Return the (x, y) coordinate for the center point of the cell that contains the specified text.  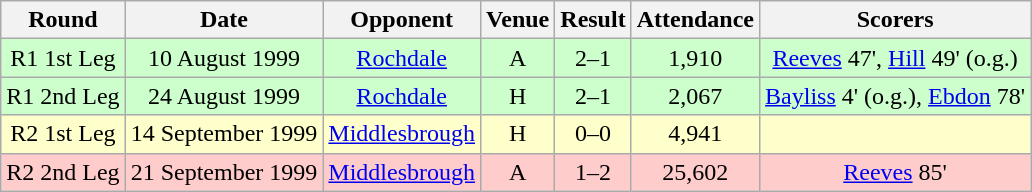
Venue (518, 20)
4,941 (695, 134)
Result (593, 20)
R2 2nd Leg (63, 172)
21 September 1999 (224, 172)
Opponent (402, 20)
Round (63, 20)
2,067 (695, 96)
R2 1st Leg (63, 134)
14 September 1999 (224, 134)
R1 1st Leg (63, 58)
1,910 (695, 58)
0–0 (593, 134)
10 August 1999 (224, 58)
1–2 (593, 172)
Reeves 47', Hill 49' (o.g.) (896, 58)
Date (224, 20)
Bayliss 4' (o.g.), Ebdon 78' (896, 96)
Reeves 85' (896, 172)
R1 2nd Leg (63, 96)
24 August 1999 (224, 96)
Scorers (896, 20)
25,602 (695, 172)
Attendance (695, 20)
